Scan for the cell matching the given text and deliver its [x, y] coordinate at center. 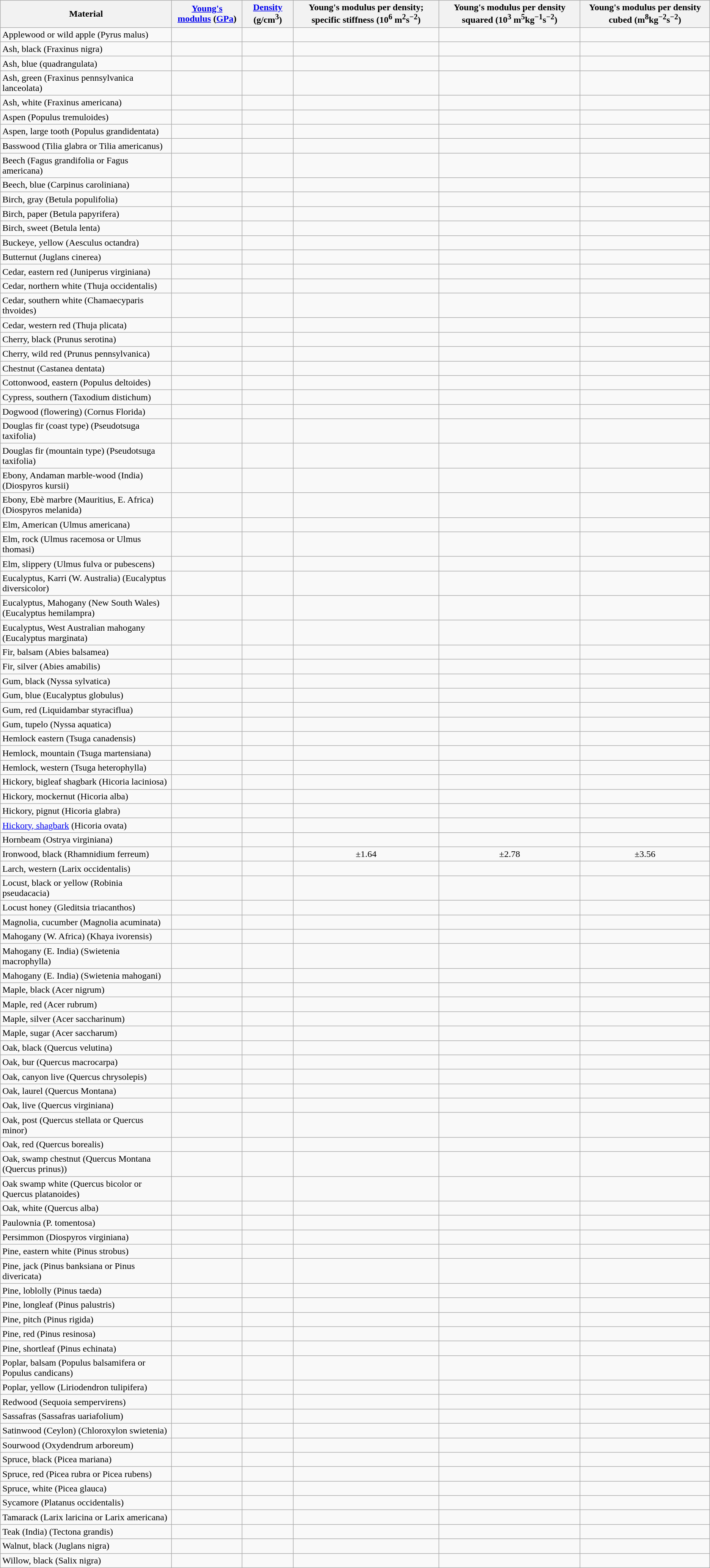
Oak, canyon live (Quercus chrysolepis) [86, 1076]
Pine, loblolly (Pinus taeda) [86, 1291]
Tamarack (Larix laricina or Larix americana) [86, 1517]
Maple, red (Acer rubrum) [86, 1004]
Oak, bur (Quercus macrocarpa) [86, 1062]
Elm, rock (Ulmus racemosa or Ulmus thomasi) [86, 544]
Pine, jack (Pinus banksiana or Pinus divericata) [86, 1271]
Gum, tupelo (Nyssa aquatica) [86, 724]
Oak swamp white (Quercus bicolor or Quercus platanoides) [86, 1189]
Basswood (Tilia glabra or Tilia americanus) [86, 146]
Material [86, 14]
Spruce, white (Picea glauca) [86, 1488]
Magnolia, cucumber (Magnolia acuminata) [86, 922]
Elm, American (Ulmus americana) [86, 525]
Paulownia (P. tomentosa) [86, 1223]
Larch, western (Larix occidentalis) [86, 868]
Pine, pitch (Pinus rigida) [86, 1319]
Redwood (Sequoia sempervirens) [86, 1402]
Cottonwood, eastern (Populus deltoides) [86, 383]
Hemlock, western (Tsuga heterophylla) [86, 768]
Cypress, southern (Taxodium distichum) [86, 397]
Hornbeam (Ostrya virginiana) [86, 840]
Teak (India) (Tectona grandis) [86, 1532]
Cherry, wild red (Prunus pennsylvanica) [86, 354]
Ironwood, black (Rhamnidium ferreum) [86, 854]
Mahogany (E. India) (Swietenia macrophylla) [86, 956]
Birch, gray (Betula populifolia) [86, 199]
Cedar, eastern red (Juniperus virginiana) [86, 271]
Persimmon (Diospyros virginiana) [86, 1237]
Willow, black (Salix nigra) [86, 1560]
Cherry, black (Prunus serotina) [86, 339]
Cedar, southern white (Chamaecyparis thvoides) [86, 305]
Satinwood (Ceylon) (Chloroxylon swietenia) [86, 1431]
Hickory, pignut (Hicoria glabra) [86, 811]
Walnut, black (Juglans nigra) [86, 1546]
Fir, balsam (Abies balsamea) [86, 652]
Pine, longleaf (Pinus palustris) [86, 1305]
Elm, slippery (Ulmus fulva or pubescens) [86, 564]
Density (g/cm3) [268, 14]
Hickory, bigleaf shagbark (Hicoria laciniosa) [86, 782]
Oak, black (Quercus velutina) [86, 1048]
Hemlock, mountain (Tsuga martensiana) [86, 753]
Maple, black (Acer nigrum) [86, 990]
Dogwood (flowering) (Cornus Florida) [86, 412]
±2.78 [510, 854]
Eucalyptus, Mahogany (New South Wales) (Eucalyptus hemilampra) [86, 608]
Eucalyptus, Karri (W. Australia) (Eucalyptus diversicolor) [86, 583]
Sycamore (Platanus occidentalis) [86, 1503]
Ash, black (Fraxinus nigra) [86, 49]
Aspen, large tooth (Populus grandidentata) [86, 132]
Oak, laurel (Quercus Montana) [86, 1091]
Oak, post (Quercus stellata or Quercus minor) [86, 1125]
Applewood or wild apple (Pyrus malus) [86, 34]
Douglas fir (coast type) (Pseudotsuga taxifolia) [86, 431]
Locust honey (Gleditsia triacanthos) [86, 908]
Oak, white (Quercus alba) [86, 1208]
Mahogany (W. Africa) (Khaya ivorensis) [86, 937]
Young's modulus per density squared (103 m5kg−1s−2) [510, 14]
Buckeye, yellow (Aesculus octandra) [86, 243]
Mahogany (E. India) (Swietenia mahogani) [86, 976]
Cedar, western red (Thuja plicata) [86, 325]
Gum, red (Liquidambar styraciflua) [86, 710]
Ebony, Ebè marbre (Mauritius, E. Africa) (Diospyros melanida) [86, 505]
Oak, red (Quercus borealis) [86, 1144]
Chestnut (Castanea dentata) [86, 368]
Eucalyptus, West Australian mahogany (Eucalyptus marginata) [86, 632]
Poplar, balsam (Populus balsamifera or Populus candicans) [86, 1367]
Aspen (Populus tremuloides) [86, 117]
Spruce, black (Picea mariana) [86, 1460]
Young's modulus per density cubed (m8kg−2s−2) [645, 14]
Oak, live (Quercus virginiana) [86, 1105]
Gum, black (Nyssa sylvatica) [86, 681]
Ash, green (Fraxinus pennsylvanica lanceolata) [86, 83]
Hickory, mockernut (Hicoria alba) [86, 796]
Douglas fir (mountain type) (Pseudotsuga taxifolia) [86, 456]
±3.56 [645, 854]
Locust, black or yellow (Robinia pseudacacia) [86, 888]
Beech, blue (Carpinus caroliniana) [86, 185]
±1.64 [366, 854]
Ash, white (Fraxinus americana) [86, 103]
Spruce, red (Picea rubra or Picea rubens) [86, 1474]
Young's modulus per density; specific stiffness (106 m2s−2) [366, 14]
Birch, paper (Betula papyrifera) [86, 214]
Hickory, shagbark (Hicoria ovata) [86, 825]
Ebony, Andaman marble-wood (India) (Diospyros kursii) [86, 481]
Fir, silver (Abies amabilis) [86, 667]
Maple, silver (Acer saccharinum) [86, 1019]
Oak, swamp chestnut (Quercus Montana (Quercus prinus)) [86, 1164]
Cedar, northern white (Thuja occidentalis) [86, 286]
Maple, sugar (Acer saccharum) [86, 1033]
Birch, sweet (Betula lenta) [86, 228]
Pine, eastern white (Pinus strobus) [86, 1252]
Pine, shortleaf (Pinus echinata) [86, 1348]
Beech (Fagus grandifolia or Fagus americana) [86, 165]
Pine, red (Pinus resinosa) [86, 1334]
Sassafras (Sassafras uariafolium) [86, 1416]
Gum, blue (Eucalyptus globulus) [86, 695]
Sourwood (Oxydendrum arboreum) [86, 1445]
Ash, blue (quadrangulata) [86, 63]
Poplar, yellow (Liriodendron tulipifera) [86, 1387]
Butternut (Juglans cinerea) [86, 257]
Young's modulus (GPa) [207, 14]
Hemlock eastern (Tsuga canadensis) [86, 739]
